Scan for the cell matching the given text and deliver its [x, y] coordinate at center. 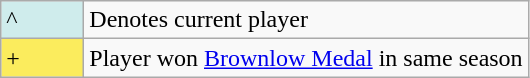
Denotes current player [306, 20]
Player won Brownlow Medal in same season [306, 58]
+ [42, 58]
^ [42, 20]
